Determine the [X, Y] coordinate at the center of the cell enclosing the given text.  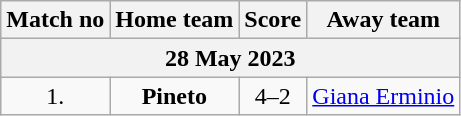
1. [56, 96]
Pineto [174, 96]
Home team [174, 20]
28 May 2023 [230, 58]
4–2 [273, 96]
Away team [384, 20]
Match no [56, 20]
Giana Erminio [384, 96]
Score [273, 20]
